Locate the cell with the specified text and output its (X, Y) center coordinate. 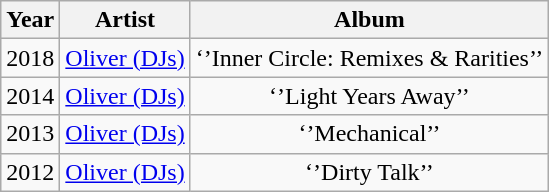
‘’Mechanical’’ (369, 134)
2012 (30, 172)
Year (30, 20)
Artist (125, 20)
2013 (30, 134)
2018 (30, 58)
‘’Dirty Talk’’ (369, 172)
‘’Light Years Away’’ (369, 96)
‘’Inner Circle: Remixes & Rarities’’ (369, 58)
Album (369, 20)
2014 (30, 96)
